Locate the cell with the specified text and output its [x, y] center coordinate. 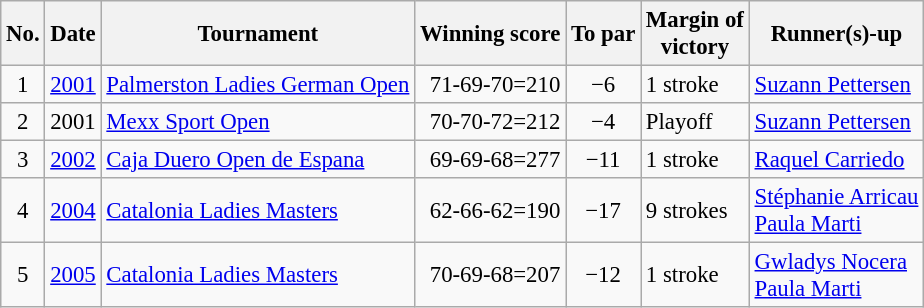
−6 [604, 85]
Stéphanie Arricau Paula Marti [836, 210]
−11 [604, 160]
Playoff [696, 122]
62-66-62=190 [490, 210]
Runner(s)-up [836, 34]
−17 [604, 210]
Margin ofvictory [696, 34]
2002 [73, 160]
2004 [73, 210]
Gwladys Nocera Paula Marti [836, 276]
4 [23, 210]
Palmerston Ladies German Open [258, 85]
Raquel Carriedo [836, 160]
70-69-68=207 [490, 276]
Caja Duero Open de Espana [258, 160]
9 strokes [696, 210]
5 [23, 276]
3 [23, 160]
−12 [604, 276]
71-69-70=210 [490, 85]
1 [23, 85]
Winning score [490, 34]
To par [604, 34]
69-69-68=277 [490, 160]
2005 [73, 276]
Mexx Sport Open [258, 122]
2 [23, 122]
Date [73, 34]
70-70-72=212 [490, 122]
No. [23, 34]
Tournament [258, 34]
−4 [604, 122]
